Pinpoint the cell where the given text exists, returning its (X, Y) midpoint coordinate. 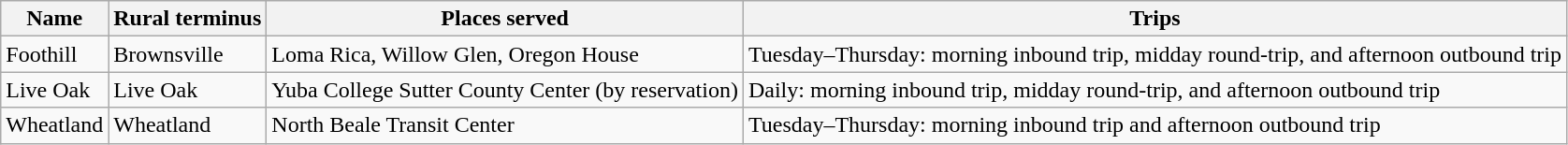
Trips (1154, 19)
Name (54, 19)
North Beale Transit Center (505, 125)
Rural terminus (187, 19)
Loma Rica, Willow Glen, Oregon House (505, 54)
Places served (505, 19)
Tuesday–Thursday: morning inbound trip and afternoon outbound trip (1154, 125)
Daily: morning inbound trip, midday round-trip, and afternoon outbound trip (1154, 90)
Brownsville (187, 54)
Foothill (54, 54)
Tuesday–Thursday: morning inbound trip, midday round-trip, and afternoon outbound trip (1154, 54)
Yuba College Sutter County Center (by reservation) (505, 90)
